Detect which cell encompasses the target text, then output its [X, Y] center coordinate. 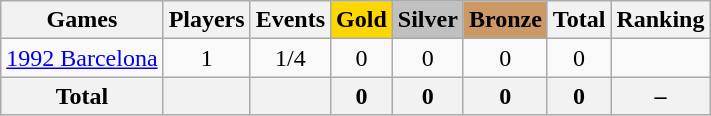
Silver [428, 20]
Gold [362, 20]
Events [290, 20]
Players [206, 20]
1/4 [290, 58]
– [660, 96]
Games [82, 20]
Bronze [505, 20]
1992 Barcelona [82, 58]
Ranking [660, 20]
1 [206, 58]
